Locate the cell with the specified text and output its [x, y] center coordinate. 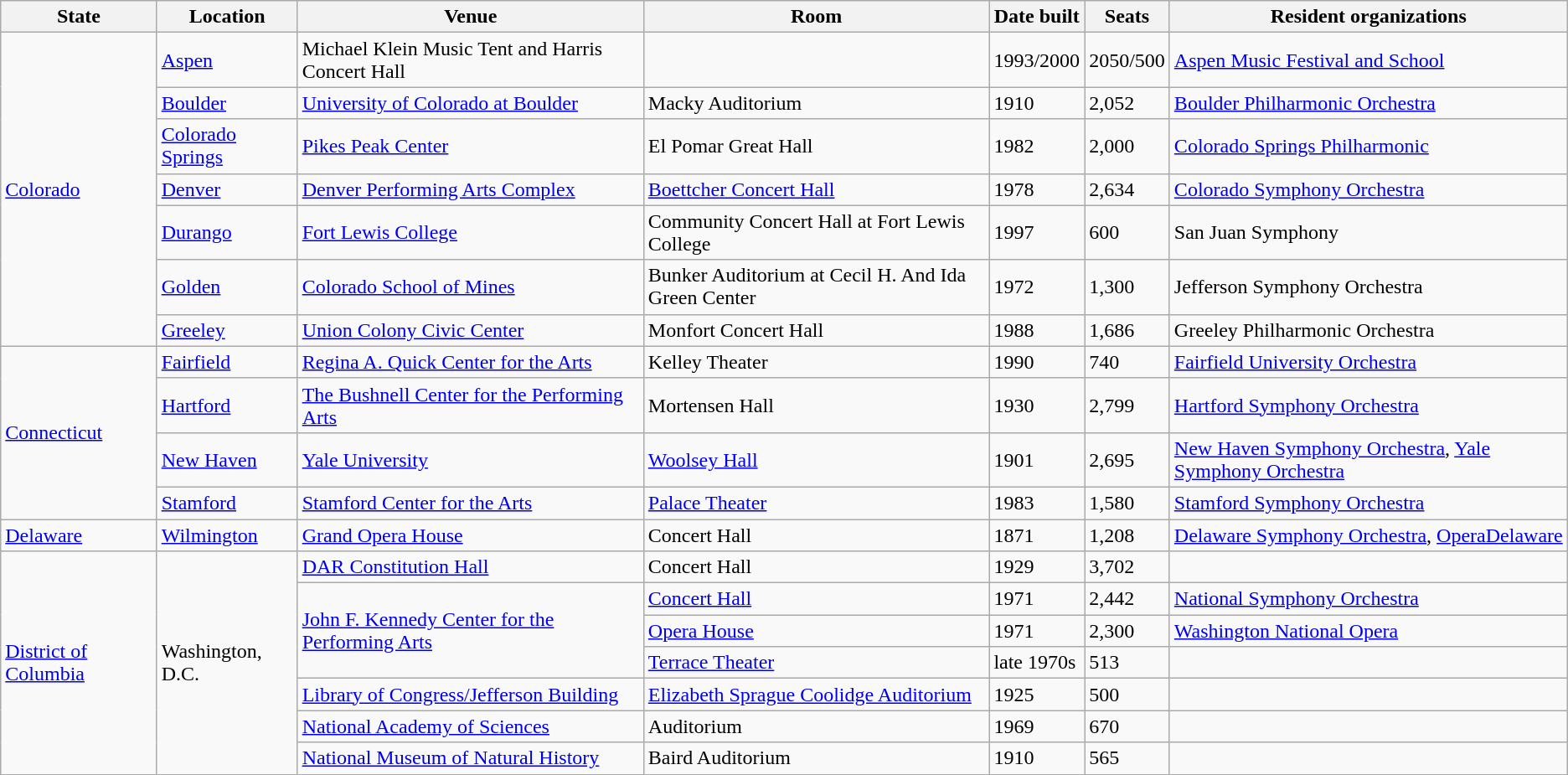
Seats [1127, 17]
1925 [1037, 695]
Baird Auditorium [816, 758]
Stamford [227, 503]
University of Colorado at Boulder [471, 103]
Monfort Concert Hall [816, 330]
2,300 [1127, 631]
1988 [1037, 330]
Jefferson Symphony Orchestra [1369, 287]
Boulder Philharmonic Orchestra [1369, 103]
1,686 [1127, 330]
513 [1127, 663]
1930 [1037, 406]
John F. Kennedy Center for the Performing Arts [471, 631]
Grand Opera House [471, 535]
Aspen Music Festival and School [1369, 60]
1990 [1037, 362]
Terrace Theater [816, 663]
1,580 [1127, 503]
Denver Performing Arts Complex [471, 189]
Hartford Symphony Orchestra [1369, 406]
Connecticut [79, 432]
New Haven [227, 459]
2,634 [1127, 189]
Washington, D.C. [227, 663]
National Symphony Orchestra [1369, 599]
Colorado Symphony Orchestra [1369, 189]
1871 [1037, 535]
Kelley Theater [816, 362]
1929 [1037, 567]
Colorado Springs Philharmonic [1369, 146]
National Academy of Sciences [471, 726]
1997 [1037, 233]
Fairfield [227, 362]
Community Concert Hall at Fort Lewis College [816, 233]
Opera House [816, 631]
Greeley [227, 330]
Fairfield University Orchestra [1369, 362]
2050/500 [1127, 60]
1982 [1037, 146]
Colorado [79, 189]
Boulder [227, 103]
Library of Congress/Jefferson Building [471, 695]
The Bushnell Center for the Performing Arts [471, 406]
Delaware [79, 535]
District of Columbia [79, 663]
Room [816, 17]
2,442 [1127, 599]
1983 [1037, 503]
Pikes Peak Center [471, 146]
2,052 [1127, 103]
Golden [227, 287]
2,000 [1127, 146]
Colorado Springs [227, 146]
Hartford [227, 406]
New Haven Symphony Orchestra, Yale Symphony Orchestra [1369, 459]
600 [1127, 233]
Stamford Symphony Orchestra [1369, 503]
Elizabeth Sprague Coolidge Auditorium [816, 695]
670 [1127, 726]
Macky Auditorium [816, 103]
Venue [471, 17]
1969 [1037, 726]
Yale University [471, 459]
Aspen [227, 60]
Wilmington [227, 535]
Stamford Center for the Arts [471, 503]
500 [1127, 695]
565 [1127, 758]
1972 [1037, 287]
1993/2000 [1037, 60]
Auditorium [816, 726]
Location [227, 17]
Resident organizations [1369, 17]
Boettcher Concert Hall [816, 189]
740 [1127, 362]
State [79, 17]
San Juan Symphony [1369, 233]
1,208 [1127, 535]
2,799 [1127, 406]
1901 [1037, 459]
National Museum of Natural History [471, 758]
Mortensen Hall [816, 406]
2,695 [1127, 459]
Date built [1037, 17]
DAR Constitution Hall [471, 567]
late 1970s [1037, 663]
Colorado School of Mines [471, 287]
Delaware Symphony Orchestra, OperaDelaware [1369, 535]
Greeley Philharmonic Orchestra [1369, 330]
Denver [227, 189]
Washington National Opera [1369, 631]
El Pomar Great Hall [816, 146]
Fort Lewis College [471, 233]
1,300 [1127, 287]
Palace Theater [816, 503]
3,702 [1127, 567]
Regina A. Quick Center for the Arts [471, 362]
Woolsey Hall [816, 459]
Michael Klein Music Tent and Harris Concert Hall [471, 60]
Bunker Auditorium at Cecil H. And Ida Green Center [816, 287]
1978 [1037, 189]
Durango [227, 233]
Union Colony Civic Center [471, 330]
